Find where the given text appears and provide that cell's center as [x, y] coordinate. 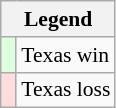
Legend [58, 19]
Texas win [66, 55]
Texas loss [66, 90]
